Capture the cell that displays the provided text and extract its [x, y] central coordinate. 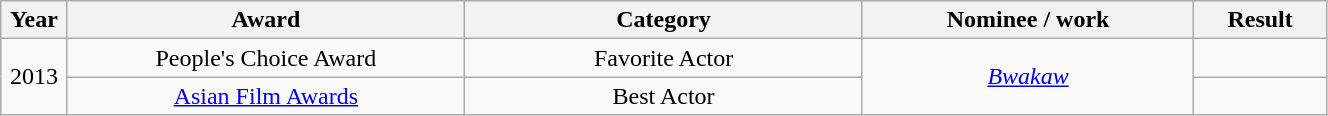
Best Actor [664, 96]
Asian Film Awards [266, 96]
Award [266, 20]
Nominee / work [1028, 20]
Year [34, 20]
Category [664, 20]
Favorite Actor [664, 58]
Result [1260, 20]
Bwakaw [1028, 77]
People's Choice Award [266, 58]
2013 [34, 77]
